From the cell containing the given text, extract its center point as [x, y] coordinate. 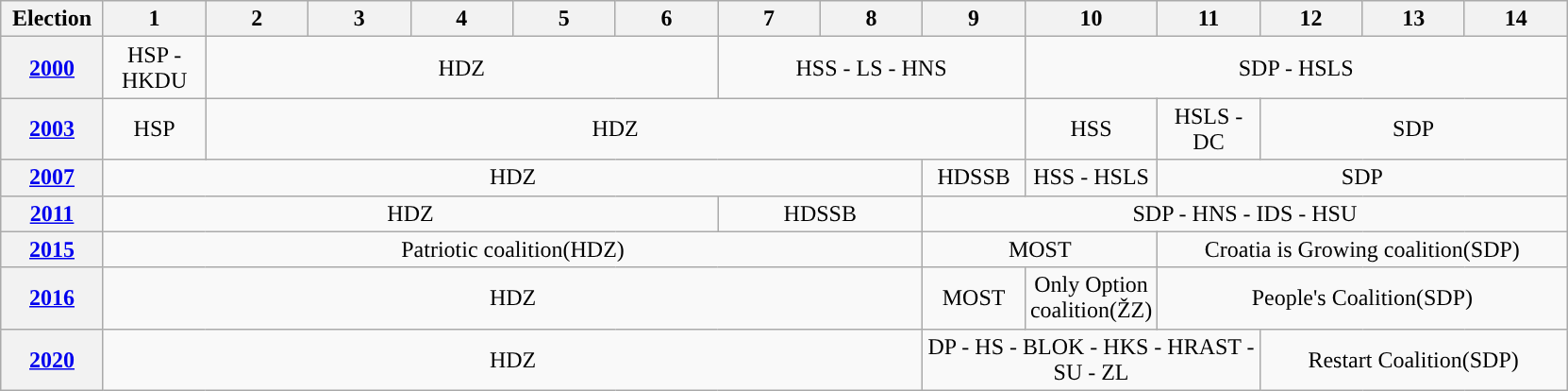
Croatia is Growing coalition(SDP) [1362, 249]
3 [359, 19]
8 [872, 19]
Patriotic coalition(HDZ) [512, 249]
7 [770, 19]
2 [257, 19]
2015 [53, 249]
11 [1209, 19]
SDP - HNS - IDS - HSU [1245, 213]
HSS - LS - HNS [872, 68]
Restart Coalition(SDP) [1413, 359]
HSS - HSLS [1091, 178]
Election [53, 19]
DP - HS - BLOK - HKS - HRAST - SU - ZL [1091, 359]
4 [462, 19]
HSS [1091, 128]
2007 [53, 178]
HSP - HKDU [155, 68]
2020 [53, 359]
2000 [53, 68]
SDP - HSLS [1296, 68]
6 [666, 19]
Only Option coalition(ŽZ) [1091, 298]
People's Coalition(SDP) [1362, 298]
2011 [53, 213]
2016 [53, 298]
9 [974, 19]
HSP [155, 128]
2003 [53, 128]
13 [1413, 19]
14 [1515, 19]
12 [1311, 19]
1 [155, 19]
10 [1091, 19]
5 [564, 19]
HSLS - DC [1209, 128]
